Search for the cell housing the specified text and yield its [x, y] center coordinate. 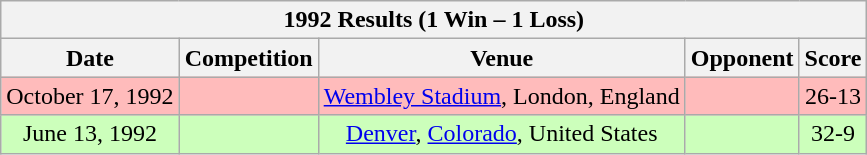
1992 Results (1 Win – 1 Loss) [434, 20]
Wembley Stadium, London, England [502, 96]
26-13 [833, 96]
32-9 [833, 134]
Venue [502, 58]
Date [90, 58]
June 13, 1992 [90, 134]
Score [833, 58]
October 17, 1992 [90, 96]
Competition [248, 58]
Opponent [742, 58]
Denver, Colorado, United States [502, 134]
